Search for the cell housing the specified text and yield its (x, y) center coordinate. 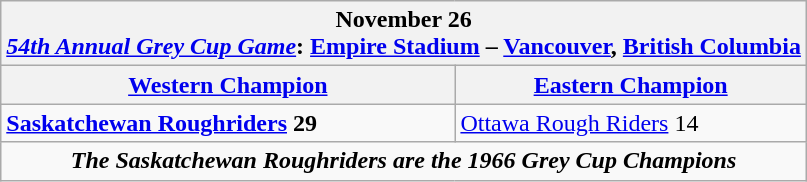
November 2654th Annual Grey Cup Game: Empire Stadium – Vancouver, British Columbia (404, 34)
The Saskatchewan Roughriders are the 1966 Grey Cup Champions (404, 161)
Saskatchewan Roughriders 29 (228, 123)
Western Champion (228, 85)
Ottawa Rough Riders 14 (631, 123)
Eastern Champion (631, 85)
